From the cell containing the given text, extract its center point as (X, Y) coordinate. 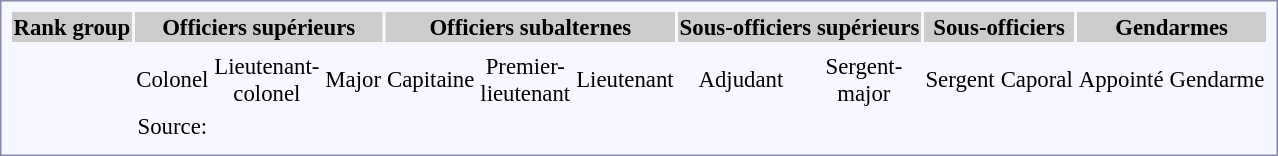
Officiers supérieurs (259, 27)
Sergent (960, 80)
Sous-officiers (999, 27)
Source: (172, 126)
Lieutenant (625, 80)
Capitaine (431, 80)
Major (354, 80)
Appointé (1121, 80)
Colonel (172, 80)
Gendarmes (1172, 27)
Caporal (1036, 80)
Adjudant (741, 80)
Premier-lieutenant (526, 80)
Lieutenant-colonel (267, 80)
Officiers subalternes (531, 27)
Sergent-major (864, 80)
Gendarme (1217, 80)
Rank group (72, 27)
Sous-officiers supérieurs (800, 27)
